Find where the given text appears and provide that cell's center as [X, Y] coordinate. 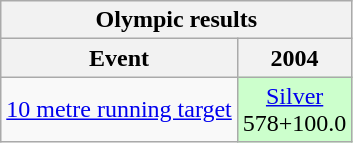
2004 [294, 58]
Silver578+100.0 [294, 110]
Event [120, 58]
Olympic results [176, 20]
10 metre running target [120, 110]
